Determine the (x, y) coordinate at the center of the cell enclosing the given text.  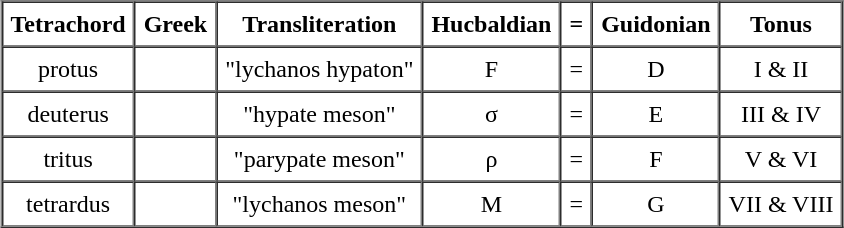
Μ (491, 204)
ρ (491, 158)
protus (68, 68)
"hypate meson" (319, 114)
tetrardus (68, 204)
"parypate meson" (319, 158)
tritus (68, 158)
Tetrachord (68, 24)
Hucbaldian (491, 24)
deuterus (68, 114)
VII & VIII (782, 204)
σ (491, 114)
D (656, 68)
III & IV (782, 114)
E (656, 114)
I & II (782, 68)
G (656, 204)
Greek (176, 24)
Guidonian (656, 24)
"lychanos hypaton" (319, 68)
V & VI (782, 158)
Transliteration (319, 24)
"lychanos meson" (319, 204)
Tonus (782, 24)
